Extract the (X, Y) coordinate from the center of the cell holding the provided text.  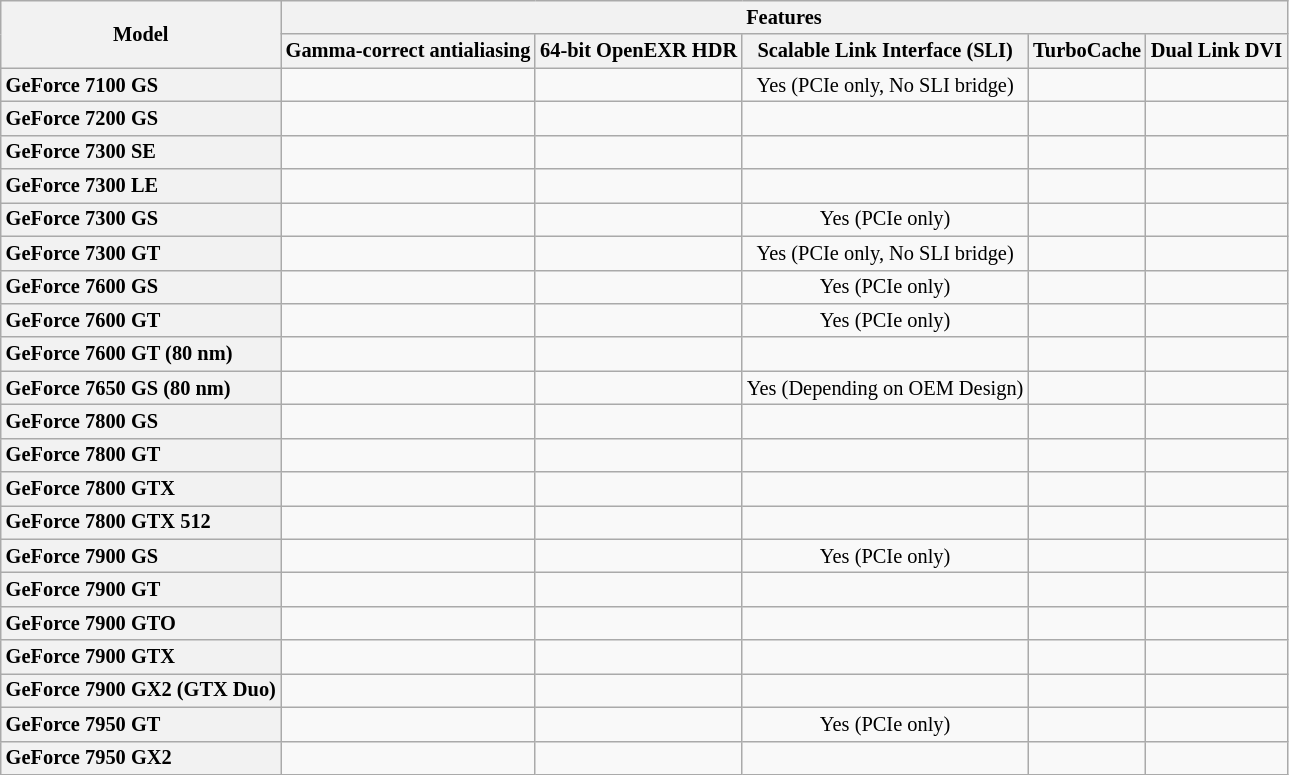
GeForce 7900 GS (141, 556)
GeForce 7900 GTX (141, 657)
TurboCache (1087, 51)
GeForce 7600 GT (80 nm) (141, 354)
GeForce 7950 GX2 (141, 758)
GeForce 7200 GS (141, 118)
GeForce 7600 GS (141, 287)
GeForce 7800 GS (141, 421)
GeForce 7900 GX2 (GTX Duo) (141, 690)
GeForce 7650 GS (80 nm) (141, 388)
Dual Link DVI (1216, 51)
GeForce 7900 GT (141, 589)
GeForce 7950 GT (141, 724)
GeForce 7300 LE (141, 186)
Model (141, 34)
Features (784, 17)
GeForce 7100 GS (141, 85)
GeForce 7300 GT (141, 253)
64-bit OpenEXR HDR (638, 51)
GeForce 7300 GS (141, 219)
GeForce 7800 GTX 512 (141, 522)
GeForce 7600 GT (141, 320)
GeForce 7800 GT (141, 455)
GeForce 7900 GTO (141, 623)
Gamma-correct antialiasing (408, 51)
GeForce 7800 GTX (141, 489)
Yes (Depending on OEM Design) (885, 388)
GeForce 7300 SE (141, 152)
Scalable Link Interface (SLI) (885, 51)
